Return [x, y] of the center of cell containing provided text 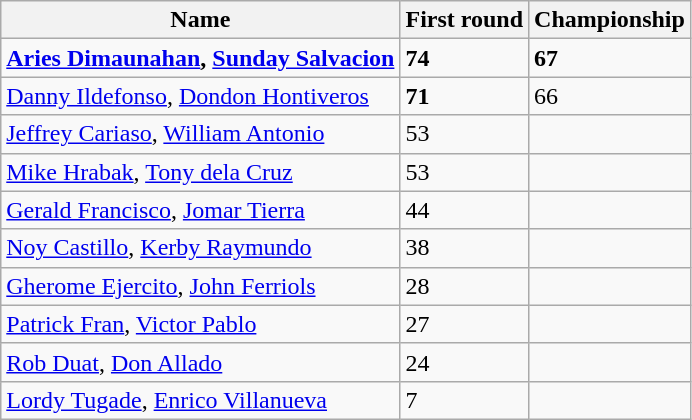
Gerald Francisco, Jomar Tierra [200, 210]
Patrick Fran, Victor Pablo [200, 324]
44 [464, 210]
Aries Dimaunahan, Sunday Salvacion [200, 58]
Noy Castillo, Kerby Raymundo [200, 248]
Name [200, 20]
Gherome Ejercito, John Ferriols [200, 286]
7 [464, 400]
Rob Duat, Don Allado [200, 362]
38 [464, 248]
74 [464, 58]
24 [464, 362]
Lordy Tugade, Enrico Villanueva [200, 400]
Mike Hrabak, Tony dela Cruz [200, 172]
67 [610, 58]
71 [464, 96]
66 [610, 96]
27 [464, 324]
Danny Ildefonso, Dondon Hontiveros [200, 96]
Jeffrey Cariaso, William Antonio [200, 134]
28 [464, 286]
Championship [610, 20]
First round [464, 20]
